Capture the cell that displays the provided text and extract its [x, y] central coordinate. 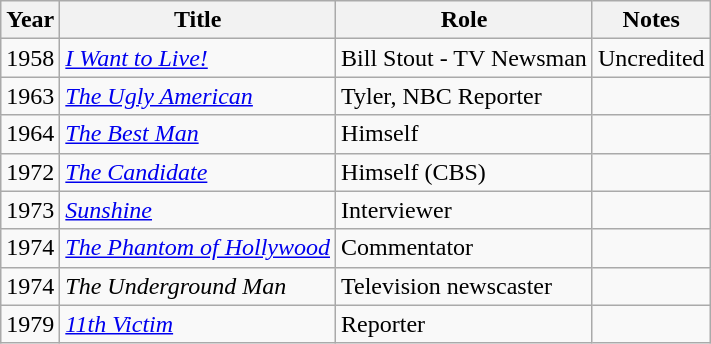
1973 [30, 210]
Interviewer [464, 210]
Reporter [464, 324]
Tyler, NBC Reporter [464, 96]
Commentator [464, 248]
Bill Stout - TV Newsman [464, 58]
Himself (CBS) [464, 172]
Sunshine [198, 210]
The Ugly American [198, 96]
1979 [30, 324]
Himself [464, 134]
Role [464, 20]
1958 [30, 58]
1972 [30, 172]
Year [30, 20]
Uncredited [651, 58]
Title [198, 20]
11th Victim [198, 324]
I Want to Live! [198, 58]
1964 [30, 134]
The Candidate [198, 172]
The Best Man [198, 134]
Notes [651, 20]
The Underground Man [198, 286]
1963 [30, 96]
The Phantom of Hollywood [198, 248]
Television newscaster [464, 286]
